Scan for the cell matching the given text and deliver its (X, Y) coordinate at center. 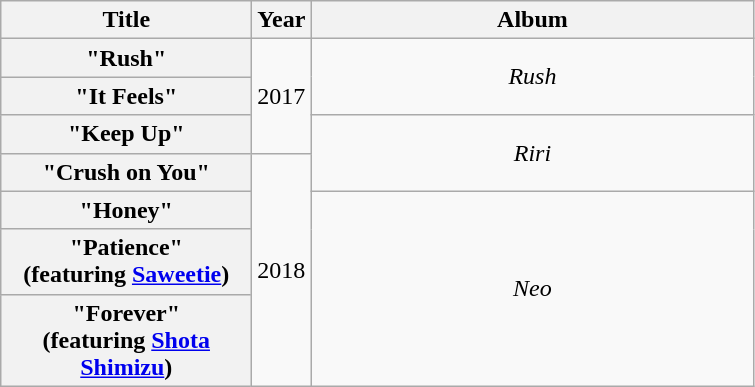
"Honey" (126, 210)
"Rush" (126, 58)
Rush (532, 77)
"Crush on You" (126, 172)
"Keep Up" (126, 134)
2017 (282, 96)
Year (282, 20)
2018 (282, 270)
Album (532, 20)
Riri (532, 153)
"Patience"(featuring Saweetie) (126, 262)
"It Feels" (126, 96)
Neo (532, 288)
Title (126, 20)
"Forever"(featuring Shota Shimizu) (126, 340)
